Return the [X, Y] coordinate for the center point of the cell that contains the specified text.  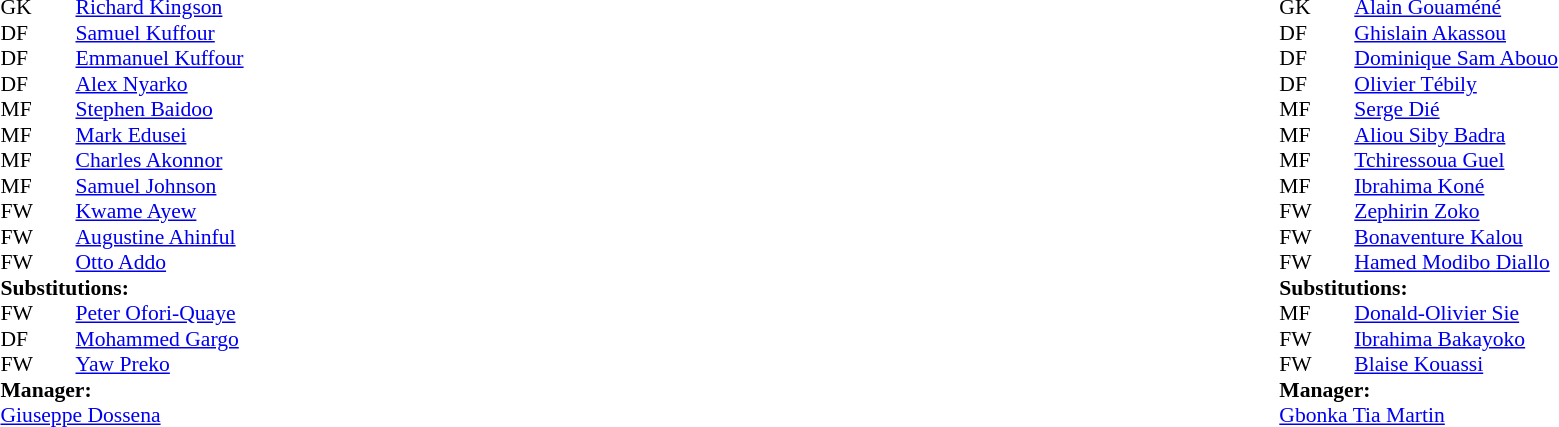
Kwame Ayew [160, 211]
Emmanuel Kuffour [160, 59]
Serge Dié [1456, 109]
Alex Nyarko [160, 84]
Ibrahima Koné [1456, 186]
Otto Addo [160, 263]
Donald-Olivier Sie [1456, 313]
Blaise Kouassi [1456, 365]
Ghislain Akassou [1456, 33]
Dominique Sam Abouo [1456, 59]
Stephen Baidoo [160, 109]
Mark Edusei [160, 135]
Aliou Siby Badra [1456, 135]
Ibrahima Bakayoko [1456, 339]
Yaw Preko [160, 365]
Olivier Tébily [1456, 84]
Zephirin Zoko [1456, 211]
Tchiressoua Guel [1456, 161]
Augustine Ahinful [160, 237]
Charles Akonnor [160, 161]
Samuel Johnson [160, 186]
Mohammed Gargo [160, 339]
Bonaventure Kalou [1456, 237]
Samuel Kuffour [160, 33]
Hamed Modibo Diallo [1456, 263]
Peter Ofori-Quaye [160, 313]
